Output the (x, y) coordinate of the center of the cell containing the given text.  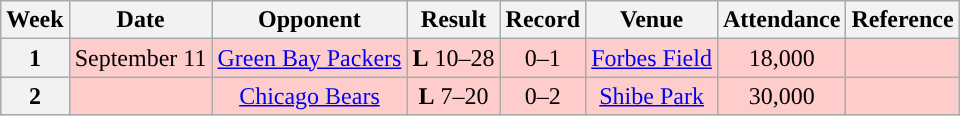
2 (35, 96)
September 11 (140, 58)
Date (140, 20)
0–1 (543, 58)
Week (35, 20)
Shibe Park (652, 96)
Forbes Field (652, 58)
Chicago Bears (310, 96)
Result (454, 20)
Reference (902, 20)
1 (35, 58)
Opponent (310, 20)
L 7–20 (454, 96)
L 10–28 (454, 58)
Green Bay Packers (310, 58)
Record (543, 20)
18,000 (781, 58)
Venue (652, 20)
Attendance (781, 20)
30,000 (781, 96)
0–2 (543, 96)
